Extract the [x, y] coordinate from the center of the cell holding the provided text.  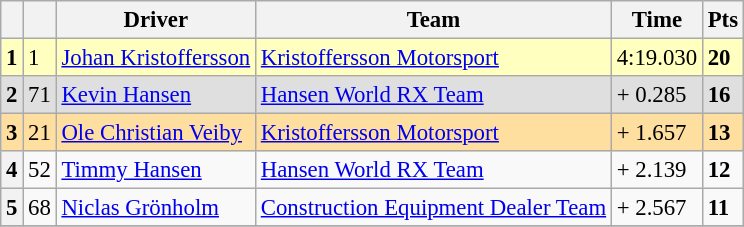
13 [722, 133]
Kevin Hansen [156, 95]
4 [12, 170]
16 [722, 95]
12 [722, 170]
4:19.030 [656, 58]
+ 2.567 [656, 208]
+ 0.285 [656, 95]
Time [656, 20]
3 [12, 133]
Timmy Hansen [156, 170]
2 [12, 95]
71 [40, 95]
5 [12, 208]
Construction Equipment Dealer Team [433, 208]
Johan Kristoffersson [156, 58]
68 [40, 208]
Driver [156, 20]
52 [40, 170]
+ 2.139 [656, 170]
Pts [722, 20]
Niclas Grönholm [156, 208]
Ole Christian Veiby [156, 133]
Team [433, 20]
21 [40, 133]
11 [722, 208]
20 [722, 58]
+ 1.657 [656, 133]
